Output the [x, y] coordinate of the center of the cell containing the given text.  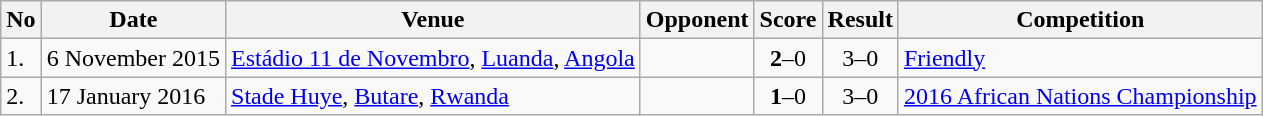
Opponent [697, 20]
Stade Huye, Butare, Rwanda [434, 96]
2016 African Nations Championship [1080, 96]
1. [21, 58]
Competition [1080, 20]
6 November 2015 [133, 58]
Estádio 11 de Novembro, Luanda, Angola [434, 58]
Date [133, 20]
Friendly [1080, 58]
1–0 [788, 96]
17 January 2016 [133, 96]
No [21, 20]
2–0 [788, 58]
Result [860, 20]
Venue [434, 20]
2. [21, 96]
Score [788, 20]
